Identify which cell holds the provided text, then report its [x, y] central coordinate. 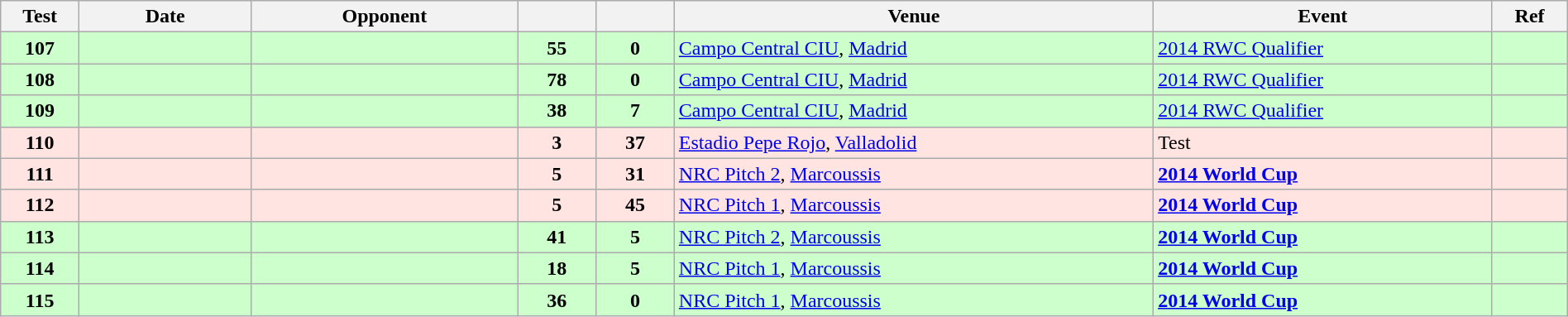
78 [557, 79]
3 [557, 142]
Ref [1530, 17]
109 [40, 111]
Event [1323, 17]
Estadio Pepe Rojo, Valladolid [913, 142]
55 [557, 48]
Venue [913, 17]
115 [40, 300]
41 [557, 237]
111 [40, 174]
108 [40, 79]
37 [635, 142]
31 [635, 174]
36 [557, 300]
114 [40, 268]
110 [40, 142]
107 [40, 48]
38 [557, 111]
7 [635, 111]
Opponent [385, 17]
18 [557, 268]
113 [40, 237]
45 [635, 205]
Date [165, 17]
112 [40, 205]
